Capture the cell that displays the provided text and extract its (x, y) central coordinate. 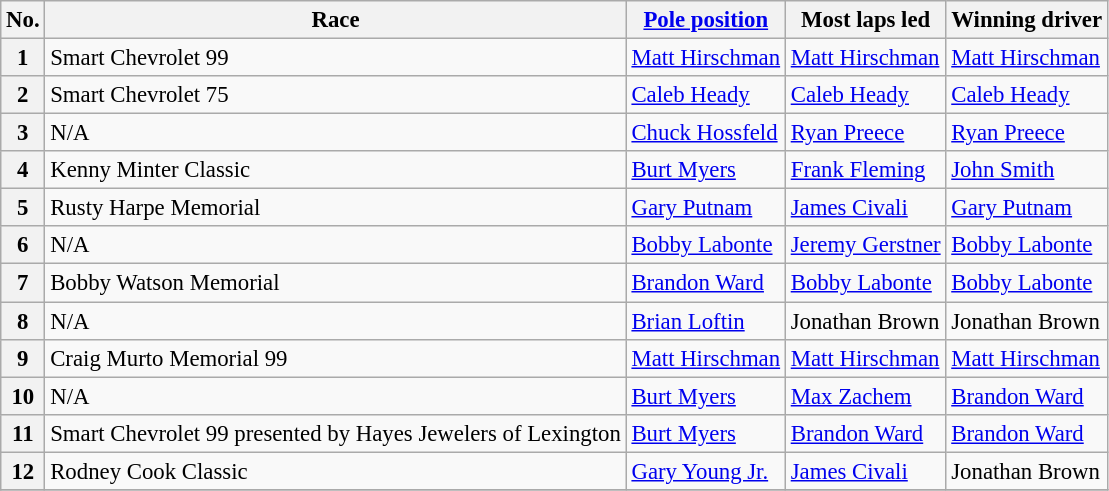
11 (23, 433)
Pole position (706, 20)
Craig Murto Memorial 99 (336, 358)
Smart Chevrolet 99 presented by Hayes Jewelers of Lexington (336, 433)
Rusty Harpe Memorial (336, 208)
Chuck Hossfeld (706, 133)
Jeremy Gerstner (866, 245)
Kenny Minter Classic (336, 170)
Brian Loftin (706, 321)
Max Zachem (866, 396)
5 (23, 208)
12 (23, 471)
7 (23, 283)
4 (23, 170)
Bobby Watson Memorial (336, 283)
Gary Young Jr. (706, 471)
6 (23, 245)
Smart Chevrolet 99 (336, 58)
8 (23, 321)
9 (23, 358)
Rodney Cook Classic (336, 471)
2 (23, 95)
Smart Chevrolet 75 (336, 95)
No. (23, 20)
Race (336, 20)
Most laps led (866, 20)
Winning driver (1026, 20)
1 (23, 58)
3 (23, 133)
John Smith (1026, 170)
Frank Fleming (866, 170)
10 (23, 396)
